Identify which cell holds the provided text, then report its [X, Y] central coordinate. 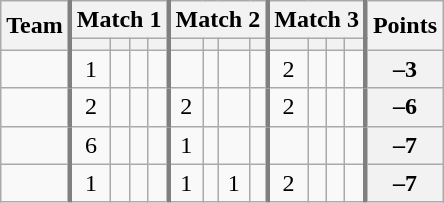
Match 3 [316, 20]
Match 1 [120, 20]
Points [404, 26]
6 [90, 145]
Match 2 [218, 20]
–3 [404, 69]
Team [36, 26]
–6 [404, 107]
